Return [X, Y] of the center of cell containing provided text 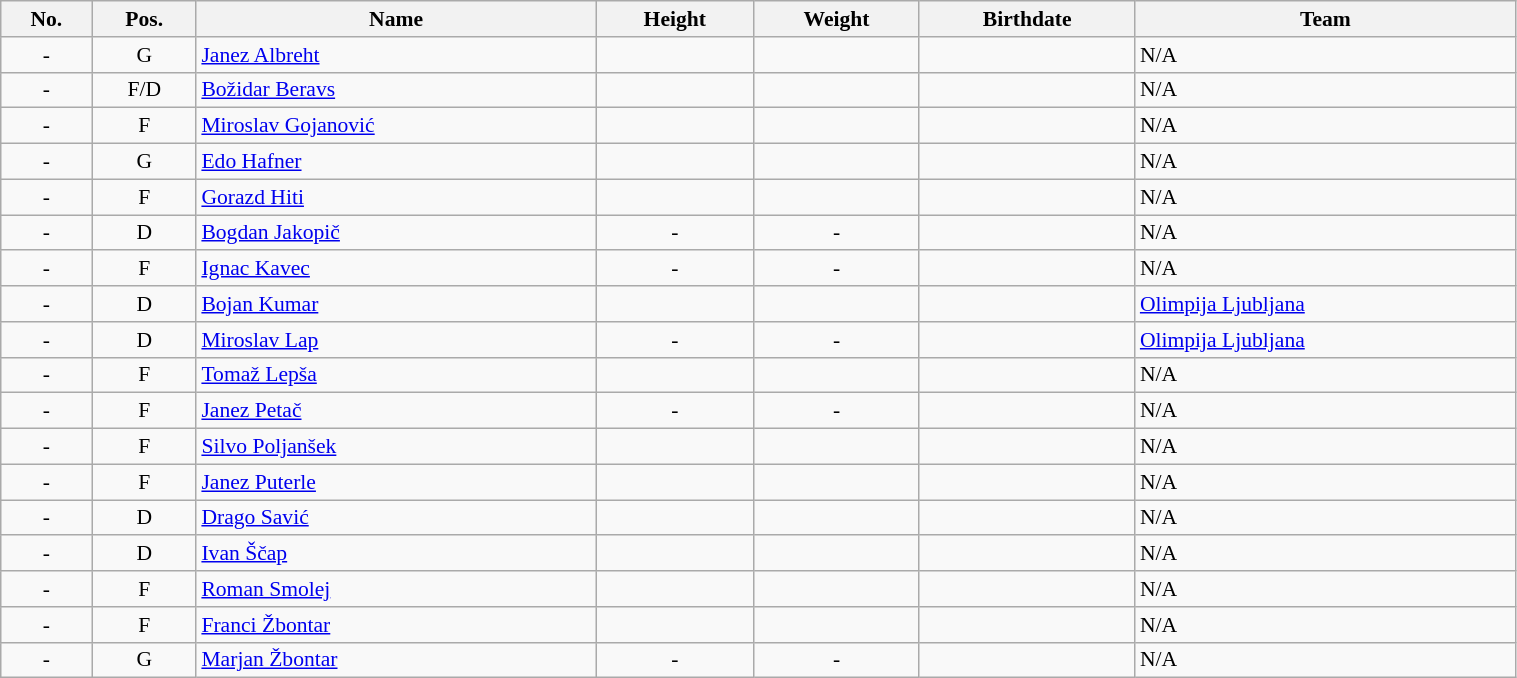
Height [675, 19]
Franci Žbontar [396, 625]
Weight [837, 19]
Janez Albreht [396, 55]
Bogdan Jakopič [396, 233]
F/D [144, 90]
Miroslav Gojanović [396, 126]
Bojan Kumar [396, 304]
Tomaž Lepša [396, 375]
Božidar Beravs [396, 90]
Team [1326, 19]
Name [396, 19]
Edo Hafner [396, 162]
Gorazd Hiti [396, 197]
Janez Petač [396, 411]
Marjan Žbontar [396, 660]
Ivan Ščap [396, 554]
Ignac Kavec [396, 269]
Janez Puterle [396, 482]
Roman Smolej [396, 589]
Silvo Poljanšek [396, 447]
Birthdate [1026, 19]
No. [46, 19]
Drago Savić [396, 518]
Pos. [144, 19]
Miroslav Lap [396, 340]
